Pinpoint the cell where the given text exists, returning its (x, y) midpoint coordinate. 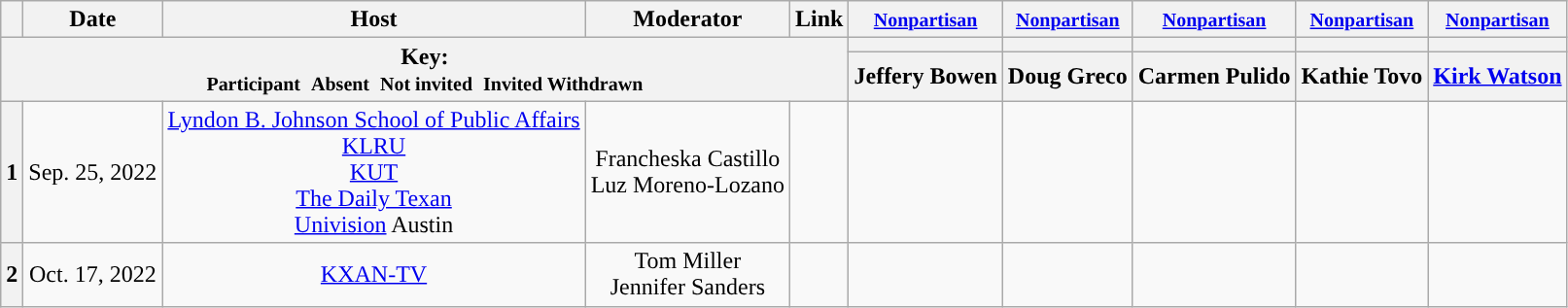
KXAN-TV (373, 274)
Francheska CastilloLuz Moreno-Lozano (687, 172)
Sep. 25, 2022 (93, 172)
1 (12, 172)
Doug Greco (1067, 76)
Lyndon B. Johnson School of Public AffairsKLRUKUTThe Daily TexanUnivision Austin (373, 172)
2 (12, 274)
Date (93, 19)
Link (819, 19)
Jeffery Bowen (925, 76)
Kirk Watson (1497, 76)
Kathie Tovo (1362, 76)
Carmen Pulido (1214, 76)
Moderator (687, 19)
Key: Participant Absent Not invited Invited Withdrawn (425, 70)
Host (373, 19)
Oct. 17, 2022 (93, 274)
Tom MillerJennifer Sanders (687, 274)
